Detect which cell encompasses the target text, then output its [x, y] center coordinate. 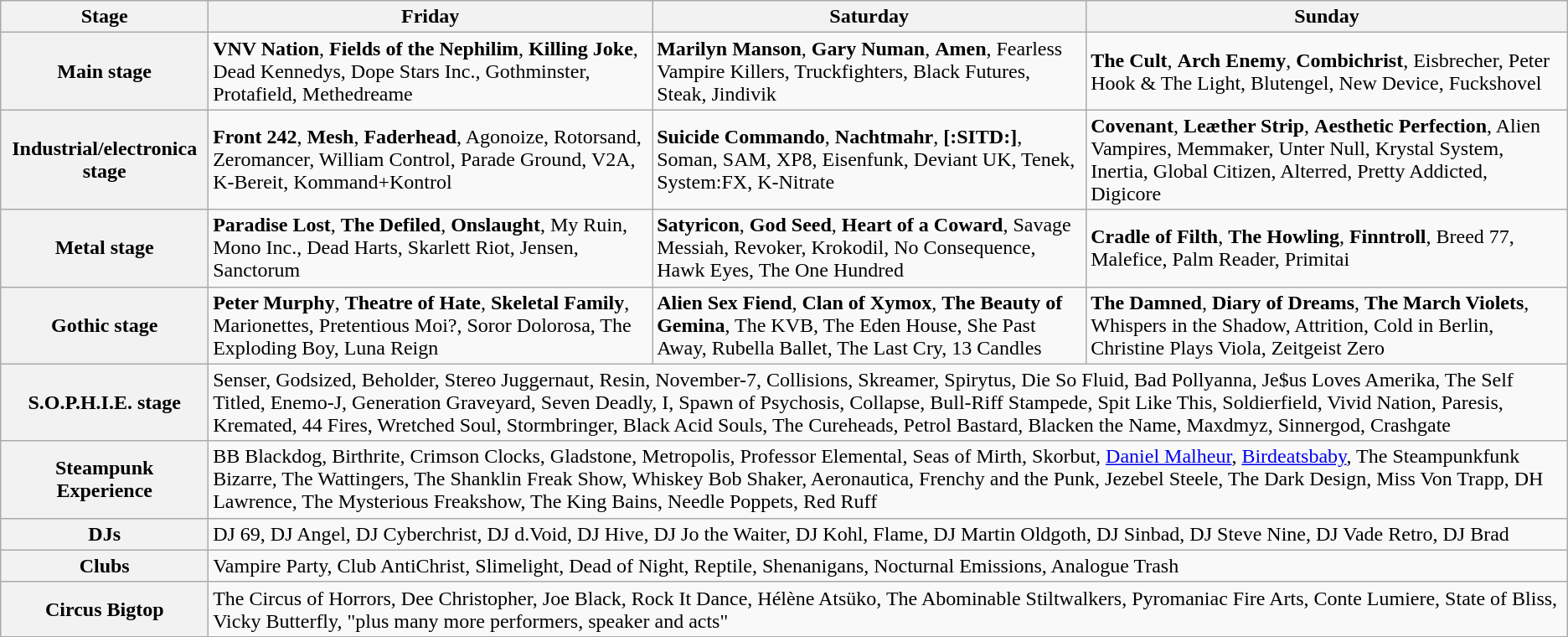
The Cult, Arch Enemy, Combichrist, Eisbrecher, Peter Hook & The Light, Blutengel, New Device, Fuckshovel [1327, 71]
Front 242, Mesh, Faderhead, Agonoize, Rotorsand, Zeromancer, William Control, Parade Ground, V2A, K-Bereit, Kommand+Kontrol [431, 159]
Stage [105, 17]
Suicide Commando, Nachtmahr, [:SITD:], Soman, SAM, XP8, Eisenfunk, Deviant UK, Tenek, System:FX, K-Nitrate [869, 159]
DJs [105, 534]
Marilyn Manson, Gary Numan, Amen, Fearless Vampire Killers, Truckfighters, Black Futures, Steak, Jindivik [869, 71]
Paradise Lost, The Defiled, Onslaught, My Ruin, Mono Inc., Dead Harts, Skarlett Riot, Jensen, Sanctorum [431, 248]
Main stage [105, 71]
Circus Bigtop [105, 609]
The Damned, Diary of Dreams, The March Violets, Whispers in the Shadow, Attrition, Cold in Berlin, Christine Plays Viola, Zeitgeist Zero [1327, 325]
Metal stage [105, 248]
Gothic stage [105, 325]
Peter Murphy, Theatre of Hate, Skeletal Family, Marionettes, Pretentious Moi?, Soror Dolorosa, The Exploding Boy, Luna Reign [431, 325]
Industrial/electronica stage [105, 159]
Friday [431, 17]
Steampunk Experience [105, 479]
Satyricon, God Seed, Heart of a Coward, Savage Messiah, Revoker, Krokodil, No Consequence, Hawk Eyes, The One Hundred [869, 248]
Alien Sex Fiend, Clan of Xymox, The Beauty of Gemina, The KVB, The Eden House, She Past Away, Rubella Ballet, The Last Cry, 13 Candles [869, 325]
VNV Nation, Fields of the Nephilim, Killing Joke, Dead Kennedys, Dope Stars Inc., Gothminster, Protafield, Methedreame [431, 71]
Sunday [1327, 17]
S.O.P.H.I.E. stage [105, 402]
Vampire Party, Club AntiChrist, Slimelight, Dead of Night, Reptile, Shenanigans, Nocturnal Emissions, Analogue Trash [888, 566]
Clubs [105, 566]
Saturday [869, 17]
Cradle of Filth, The Howling, Finntroll, Breed 77, Malefice, Palm Reader, Primitai [1327, 248]
